Locate the cell with the specified text and output its [X, Y] center coordinate. 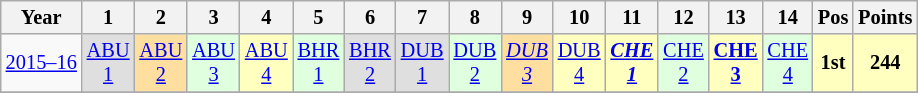
ABU2 [160, 63]
7 [422, 17]
DUB4 [580, 63]
CHE2 [683, 63]
12 [683, 17]
9 [527, 17]
6 [370, 17]
BHR2 [370, 63]
ABU4 [266, 63]
DUB3 [527, 63]
BHR1 [319, 63]
3 [214, 17]
8 [474, 17]
ABU3 [214, 63]
DUB2 [474, 63]
ABU1 [108, 63]
CHE4 [788, 63]
Year [42, 17]
Pos [833, 17]
Points [885, 17]
2015–16 [42, 63]
5 [319, 17]
1 [108, 17]
4 [266, 17]
14 [788, 17]
2 [160, 17]
CHE1 [632, 63]
10 [580, 17]
1st [833, 63]
CHE3 [736, 63]
11 [632, 17]
13 [736, 17]
244 [885, 63]
DUB1 [422, 63]
